Detect which cell encompasses the target text, then output its (X, Y) center coordinate. 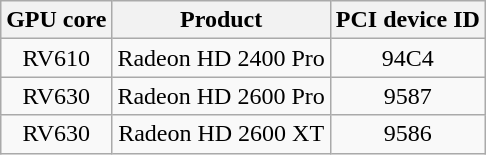
PCI device ID (408, 20)
Radeon HD 2600 XT (221, 134)
Product (221, 20)
Radeon HD 2400 Pro (221, 58)
94C4 (408, 58)
Radeon HD 2600 Pro (221, 96)
RV610 (56, 58)
9586 (408, 134)
GPU core (56, 20)
9587 (408, 96)
